Provide the (X, Y) coordinate of the cell's center where the given text is located.  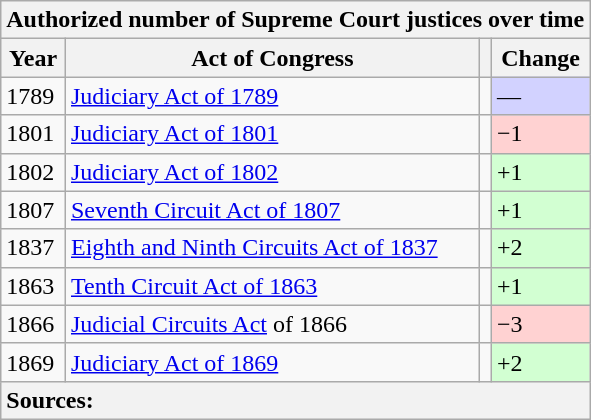
1807 (34, 210)
Act of Congress (272, 58)
Judiciary Act of 1869 (272, 362)
1869 (34, 362)
— (540, 96)
Judiciary Act of 1802 (272, 172)
Authorized number of Supreme Court justices over time (296, 20)
Sources: (296, 400)
Year (34, 58)
−3 (540, 324)
Judiciary Act of 1801 (272, 134)
−1 (540, 134)
Seventh Circuit Act of 1807 (272, 210)
1863 (34, 286)
Judicial Circuits Act of 1866 (272, 324)
Eighth and Ninth Circuits Act of 1837 (272, 248)
Judiciary Act of 1789 (272, 96)
1789 (34, 96)
Change (540, 58)
1866 (34, 324)
1837 (34, 248)
Tenth Circuit Act of 1863 (272, 286)
1801 (34, 134)
1802 (34, 172)
